Pinpoint the cell where the given text exists, returning its [x, y] midpoint coordinate. 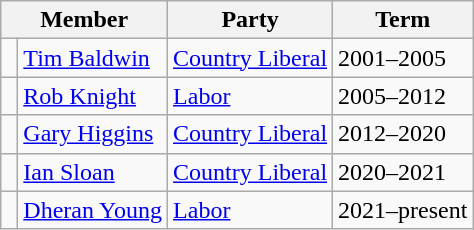
2005–2012 [403, 96]
2012–2020 [403, 134]
Ian Sloan [93, 172]
Tim Baldwin [93, 58]
2020–2021 [403, 172]
Member [84, 20]
Rob Knight [93, 96]
Dheran Young [93, 210]
Gary Higgins [93, 134]
Term [403, 20]
Party [250, 20]
2021–present [403, 210]
2001–2005 [403, 58]
